Detect which cell encompasses the target text, then output its [X, Y] center coordinate. 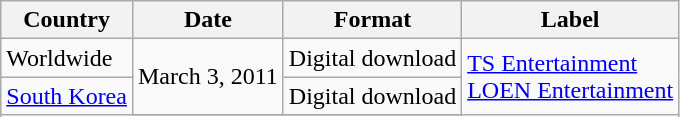
March 3, 2011 [208, 77]
South Korea [67, 96]
Country [67, 20]
Label [570, 20]
TS EntertainmentLOEN Entertainment [570, 77]
Date [208, 20]
Worldwide [67, 58]
Format [372, 20]
